From the cell containing the given text, extract its center point as [x, y] coordinate. 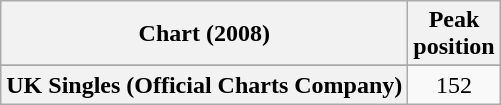
Peakposition [454, 34]
UK Singles (Official Charts Company) [204, 85]
Chart (2008) [204, 34]
152 [454, 85]
